Output the (X, Y) coordinate of the center of the cell containing the given text.  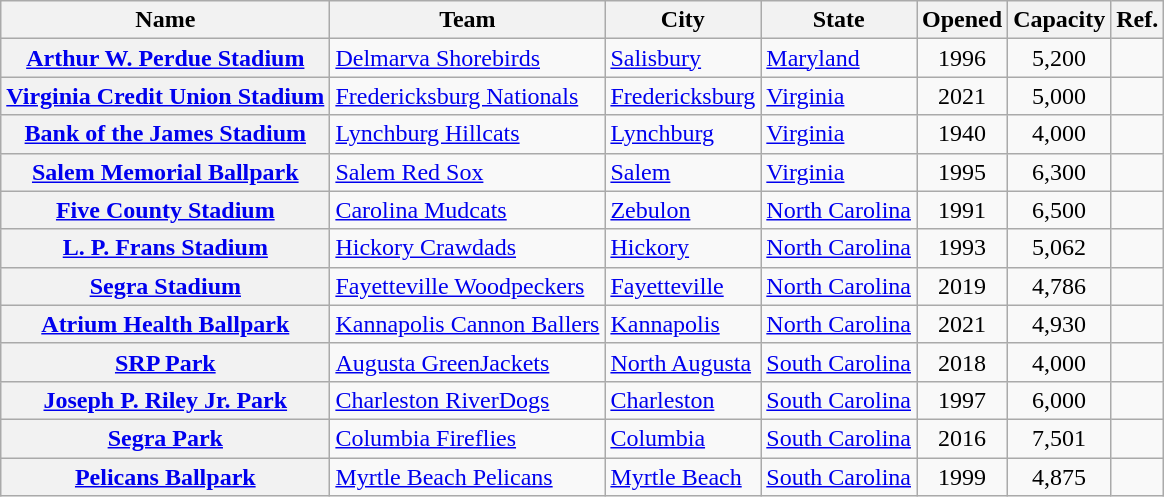
Fredericksburg (683, 96)
Joseph P. Riley Jr. Park (166, 400)
1996 (962, 58)
Columbia (683, 438)
Capacity (1060, 20)
Kannapolis Cannon Ballers (468, 324)
1997 (962, 400)
4,930 (1060, 324)
Salem Red Sox (468, 172)
1995 (962, 172)
2019 (962, 286)
Opened (962, 20)
Kannapolis (683, 324)
1999 (962, 477)
4,875 (1060, 477)
Pelicans Ballpark (166, 477)
4,786 (1060, 286)
City (683, 20)
Salisbury (683, 58)
Bank of the James Stadium (166, 134)
Lynchburg (683, 134)
5,200 (1060, 58)
2016 (962, 438)
Five County Stadium (166, 210)
Maryland (839, 58)
5,062 (1060, 248)
Columbia Fireflies (468, 438)
Segra Stadium (166, 286)
6,500 (1060, 210)
L. P. Frans Stadium (166, 248)
SRP Park (166, 362)
State (839, 20)
Delmarva Shorebirds (468, 58)
1940 (962, 134)
1993 (962, 248)
Myrtle Beach Pelicans (468, 477)
Arthur W. Perdue Stadium (166, 58)
Charleston (683, 400)
Hickory (683, 248)
5,000 (1060, 96)
Ref. (1138, 20)
Name (166, 20)
Charleston RiverDogs (468, 400)
6,000 (1060, 400)
Fayetteville (683, 286)
Carolina Mudcats (468, 210)
Segra Park (166, 438)
6,300 (1060, 172)
7,501 (1060, 438)
North Augusta (683, 362)
2018 (962, 362)
Myrtle Beach (683, 477)
Salem Memorial Ballpark (166, 172)
Zebulon (683, 210)
Salem (683, 172)
Fayetteville Woodpeckers (468, 286)
Augusta GreenJackets (468, 362)
Team (468, 20)
Atrium Health Ballpark (166, 324)
Lynchburg Hillcats (468, 134)
Fredericksburg Nationals (468, 96)
Hickory Crawdads (468, 248)
Virginia Credit Union Stadium (166, 96)
1991 (962, 210)
